For the text-containing cell, return its midpoint in (x, y) coordinate format. 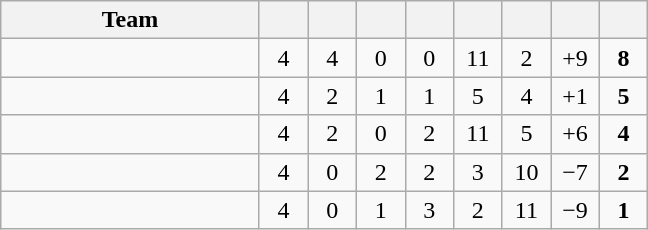
+1 (576, 96)
−7 (576, 172)
+9 (576, 58)
10 (526, 172)
Team (130, 20)
+6 (576, 134)
8 (624, 58)
−9 (576, 210)
